Return the (x, y) coordinate for the center point of the cell that contains the specified text.  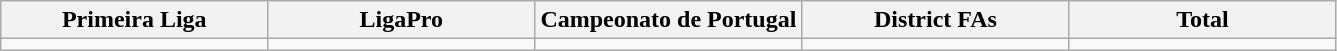
Primeira Liga (134, 20)
LigaPro (402, 20)
Campeonato de Portugal (668, 20)
Total (1202, 20)
District FAs (936, 20)
